Output the [X, Y] coordinate of the center of the cell containing the given text.  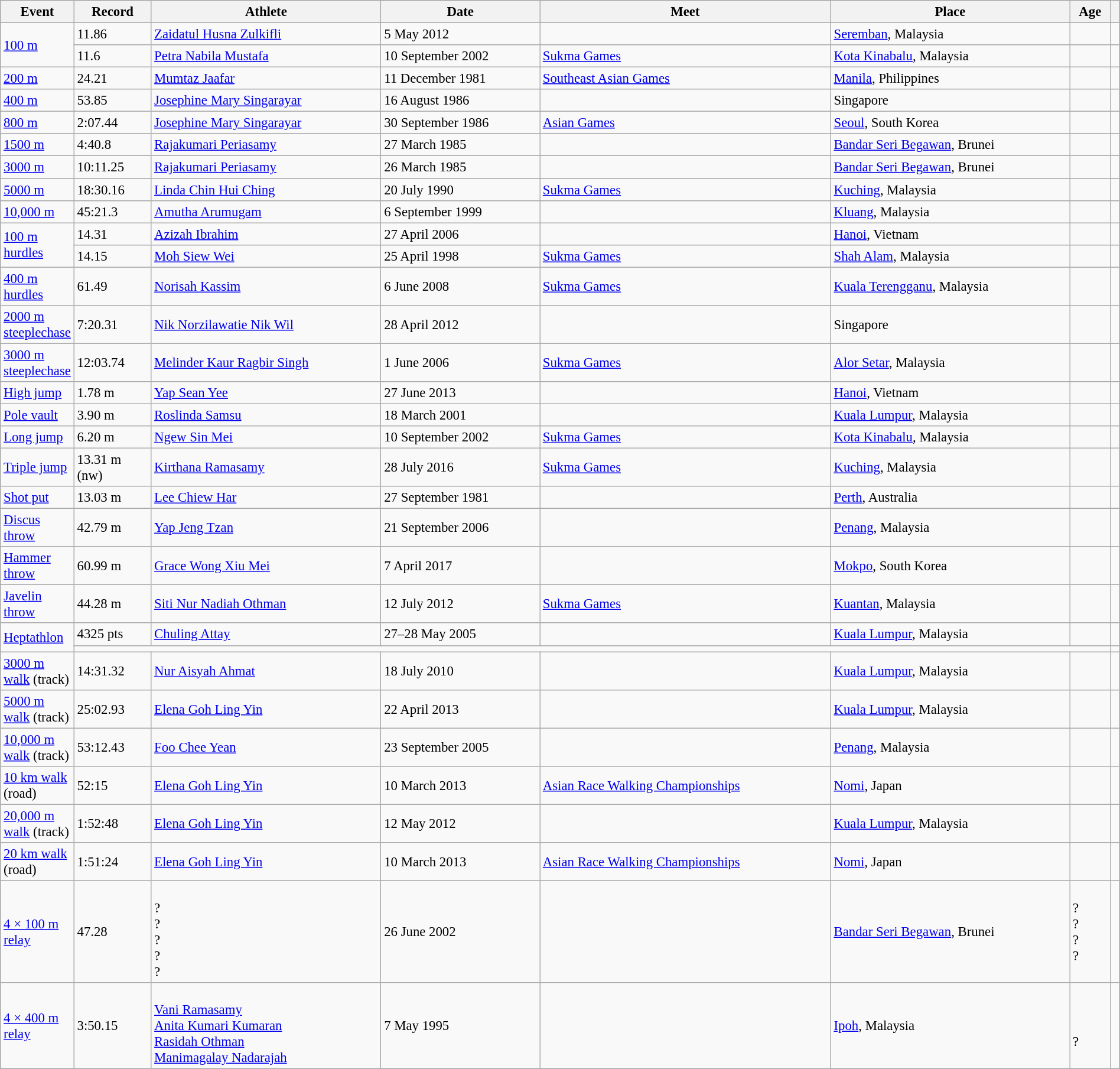
22 April 2013 [461, 709]
Manila, Philippines [950, 79]
Zaidatul Husna Zulkifli [266, 34]
Grace Wong Xiu Mei [266, 566]
1:52:48 [112, 824]
5000 m [37, 190]
6 September 1999 [461, 212]
42.79 m [112, 528]
13.03 m [112, 498]
100 m hurdles [37, 245]
1 June 2006 [461, 363]
Nur Aisyah Ahmat [266, 671]
Pole vault [37, 415]
Ngew Sin Mei [266, 437]
Ipoh, Malaysia [950, 1026]
14.15 [112, 256]
26 March 1985 [461, 167]
20 July 1990 [461, 190]
60.99 m [112, 566]
Perth, Australia [950, 498]
Amutha Arumugam [266, 212]
Melinder Kaur Ragbir Singh [266, 363]
2:07.44 [112, 123]
Mokpo, South Korea [950, 566]
3.90 m [112, 415]
????? [266, 931]
25 April 1998 [461, 256]
Javelin throw [37, 604]
10,000 m walk (track) [37, 747]
? [1090, 1026]
6 June 2008 [461, 286]
27 June 2013 [461, 393]
Petra Nabila Mustafa [266, 56]
Shah Alam, Malaysia [950, 256]
61.49 [112, 286]
24.21 [112, 79]
11 December 1981 [461, 79]
Long jump [37, 437]
Place [950, 12]
Seremban, Malaysia [950, 34]
20,000 m walk (track) [37, 824]
5000 m walk (track) [37, 709]
16 August 1986 [461, 100]
10:11.25 [112, 167]
Seoul, South Korea [950, 123]
100 m [37, 45]
Record [112, 12]
12 July 2012 [461, 604]
5 May 2012 [461, 34]
12 May 2012 [461, 824]
27 March 1985 [461, 145]
4325 pts [112, 635]
Lee Chiew Har [266, 498]
400 m [37, 100]
18:30.16 [112, 190]
Event [37, 12]
Athlete [266, 12]
Chuling Attay [266, 635]
27 September 1981 [461, 498]
44.28 m [112, 604]
Kuantan, Malaysia [950, 604]
10,000 m [37, 212]
21 September 2006 [461, 528]
2000 m steeplechase [37, 325]
Alor Setar, Malaysia [950, 363]
Meet [685, 12]
1:51:24 [112, 862]
27 April 2006 [461, 234]
Kluang, Malaysia [950, 212]
45:21.3 [112, 212]
1500 m [37, 145]
52:15 [112, 786]
Linda Chin Hui Ching [266, 190]
Kuala Terengganu, Malaysia [950, 286]
Age [1090, 12]
3:50.15 [112, 1026]
3000 m walk (track) [37, 671]
Discus throw [37, 528]
7 May 1995 [461, 1026]
Hammer throw [37, 566]
14.31 [112, 234]
???? [1090, 931]
26 June 2002 [461, 931]
Yap Sean Yee [266, 393]
14:31.32 [112, 671]
13.31 m (nw) [112, 468]
10 km walk (road) [37, 786]
Shot put [37, 498]
25:02.93 [112, 709]
Heptathlon [37, 638]
High jump [37, 393]
Mumtaz Jaafar [266, 79]
4 × 100 m relay [37, 931]
Kirthana Ramasamy [266, 468]
Roslinda Samsu [266, 415]
Norisah Kassim [266, 286]
20 km walk (road) [37, 862]
800 m [37, 123]
Triple jump [37, 468]
11.86 [112, 34]
47.28 [112, 931]
Siti Nur Nadiah Othman [266, 604]
Nik Norzilawatie Nik Wil [266, 325]
4 × 400 m relay [37, 1026]
11.6 [112, 56]
4:40.8 [112, 145]
27–28 May 2005 [461, 635]
3000 m steeplechase [37, 363]
Southeast Asian Games [685, 79]
Yap Jeng Tzan [266, 528]
18 July 2010 [461, 671]
7 April 2017 [461, 566]
28 July 2016 [461, 468]
28 April 2012 [461, 325]
Moh Siew Wei [266, 256]
53:12.43 [112, 747]
53.85 [112, 100]
Vani RamasamyAnita Kumari KumaranRasidah OthmanManimagalay Nadarajah [266, 1026]
18 March 2001 [461, 415]
Foo Chee Yean [266, 747]
30 September 1986 [461, 123]
Asian Games [685, 123]
3000 m [37, 167]
12:03.74 [112, 363]
400 m hurdles [37, 286]
23 September 2005 [461, 747]
Date [461, 12]
Azizah Ibrahim [266, 234]
6.20 m [112, 437]
1.78 m [112, 393]
7:20.31 [112, 325]
200 m [37, 79]
